For the text-containing cell, return its midpoint in (x, y) coordinate format. 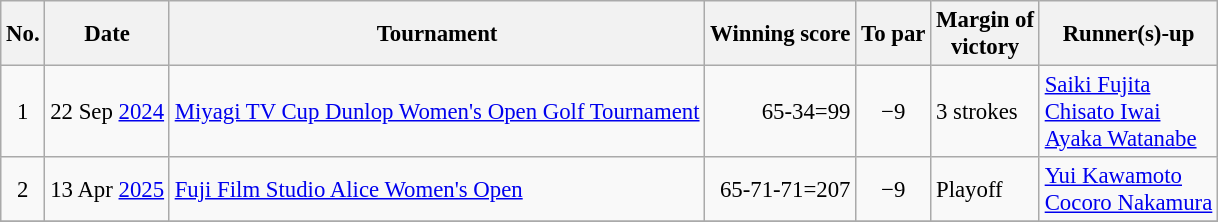
To par (894, 34)
Tournament (436, 34)
65-71-71=207 (780, 190)
65-34=99 (780, 112)
Yui Kawamoto Cocoro Nakamura (1128, 190)
Miyagi TV Cup Dunlop Women's Open Golf Tournament (436, 112)
Runner(s)-up (1128, 34)
Margin ofvictory (986, 34)
2 (23, 190)
1 (23, 112)
Saiki Fujita Chisato Iwai Ayaka Watanabe (1128, 112)
Winning score (780, 34)
22 Sep 2024 (107, 112)
13 Apr 2025 (107, 190)
Fuji Film Studio Alice Women's Open (436, 190)
Playoff (986, 190)
3 strokes (986, 112)
No. (23, 34)
Date (107, 34)
